Output the (x, y) coordinate of the center of the cell containing the given text.  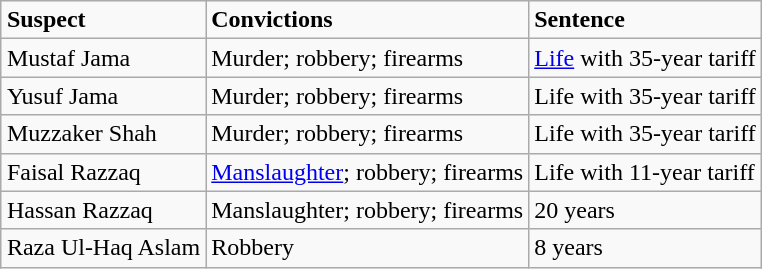
Life with 11-year tariff (646, 172)
Mustaf Jama (103, 58)
Suspect (103, 20)
Robbery (368, 248)
Yusuf Jama (103, 96)
Raza Ul-Haq Aslam (103, 248)
20 years (646, 210)
Sentence (646, 20)
Hassan Razzaq (103, 210)
8 years (646, 248)
Convictions (368, 20)
Muzzaker Shah (103, 134)
Faisal Razzaq (103, 172)
